Return the [x, y] coordinate for the center point of the cell that contains the specified text.  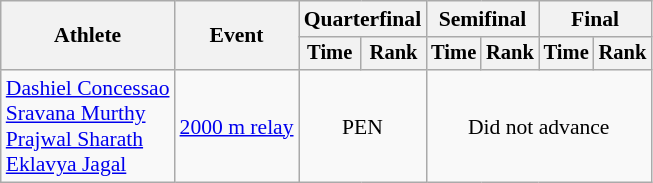
2000 m relay [237, 126]
Quarterfinal [363, 19]
Did not advance [538, 126]
Athlete [88, 36]
PEN [363, 126]
Semifinal [482, 19]
Final [595, 19]
Dashiel ConcessaoSravana MurthyPrajwal SharathEklavya Jagal [88, 126]
Event [237, 36]
